Output the [x, y] coordinate of the center of the cell containing the given text.  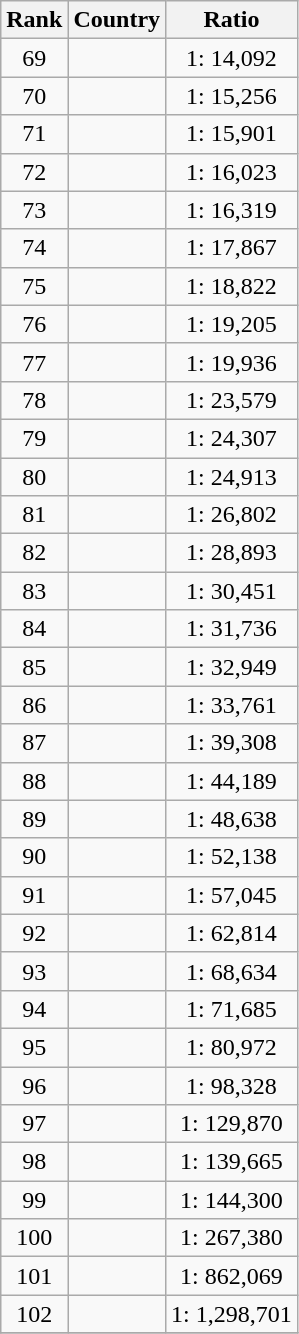
94 [34, 1009]
1: 28,893 [232, 553]
72 [34, 172]
1: 129,870 [232, 1124]
76 [34, 324]
1: 44,189 [232, 781]
1: 30,451 [232, 591]
75 [34, 286]
85 [34, 667]
1: 24,913 [232, 477]
1: 62,814 [232, 933]
Ratio [232, 20]
89 [34, 819]
80 [34, 477]
96 [34, 1085]
1: 14,092 [232, 58]
81 [34, 515]
90 [34, 857]
88 [34, 781]
73 [34, 210]
1: 19,205 [232, 324]
1: 71,685 [232, 1009]
77 [34, 362]
99 [34, 1200]
98 [34, 1162]
1: 18,822 [232, 286]
1: 16,319 [232, 210]
69 [34, 58]
1: 80,972 [232, 1047]
91 [34, 895]
1: 1,298,701 [232, 1314]
1: 16,023 [232, 172]
1: 31,736 [232, 629]
1: 17,867 [232, 248]
1: 26,802 [232, 515]
102 [34, 1314]
95 [34, 1047]
1: 19,936 [232, 362]
79 [34, 438]
87 [34, 743]
74 [34, 248]
1: 57,045 [232, 895]
1: 144,300 [232, 1200]
1: 68,634 [232, 971]
1: 52,138 [232, 857]
1: 32,949 [232, 667]
1: 23,579 [232, 400]
86 [34, 705]
71 [34, 134]
83 [34, 591]
78 [34, 400]
70 [34, 96]
82 [34, 553]
1: 24,307 [232, 438]
1: 267,380 [232, 1238]
84 [34, 629]
1: 15,901 [232, 134]
101 [34, 1276]
1: 862,069 [232, 1276]
1: 98,328 [232, 1085]
93 [34, 971]
97 [34, 1124]
Country [117, 20]
1: 139,665 [232, 1162]
1: 15,256 [232, 96]
1: 33,761 [232, 705]
92 [34, 933]
Rank [34, 20]
1: 39,308 [232, 743]
1: 48,638 [232, 819]
100 [34, 1238]
